Locate the cell with the specified text and output its [x, y] center coordinate. 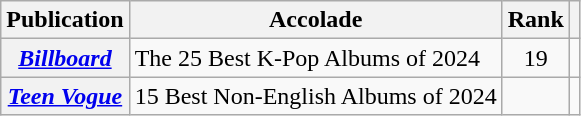
Teen Vogue [65, 96]
The 25 Best K-Pop Albums of 2024 [316, 58]
Rank [536, 20]
19 [536, 58]
Accolade [316, 20]
Publication [65, 20]
15 Best Non-English Albums of 2024 [316, 96]
Billboard [65, 58]
